Capture the cell that displays the provided text and extract its [X, Y] central coordinate. 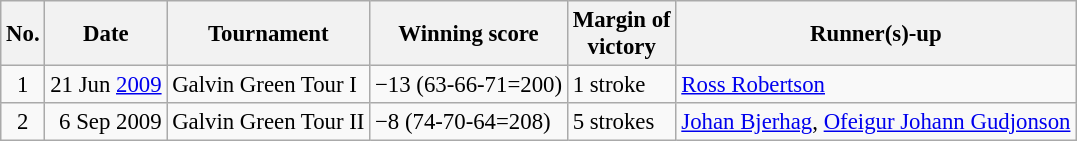
21 Jun 2009 [106, 85]
5 strokes [622, 122]
Galvin Green Tour I [268, 85]
Johan Bjerhag, Ofeigur Johann Gudjonson [876, 122]
−8 (74-70-64=208) [469, 122]
2 [23, 122]
No. [23, 34]
Ross Robertson [876, 85]
Margin ofvictory [622, 34]
1 stroke [622, 85]
Winning score [469, 34]
1 [23, 85]
Galvin Green Tour II [268, 122]
Date [106, 34]
−13 (63-66-71=200) [469, 85]
Runner(s)-up [876, 34]
6 Sep 2009 [106, 122]
Tournament [268, 34]
